Return (x, y) of the center of cell containing provided text 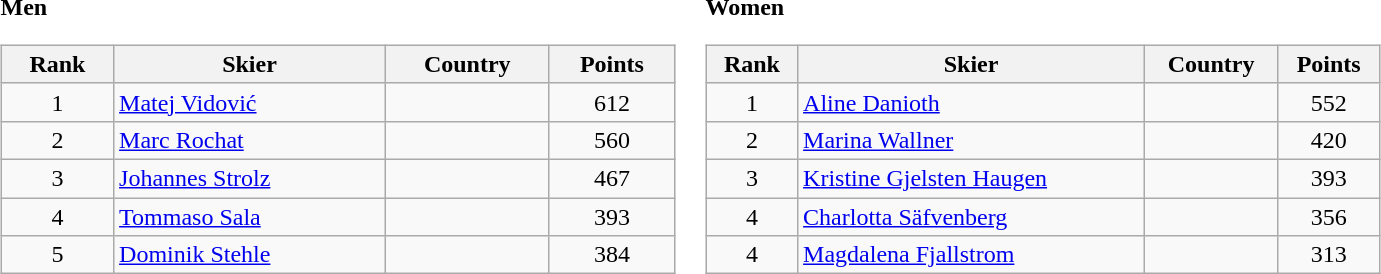
356 (1329, 217)
5 (57, 255)
Tommaso Sala (250, 217)
560 (612, 140)
467 (612, 178)
313 (1329, 255)
Matej Vidović (250, 102)
Aline Danioth (972, 102)
Kristine Gjelsten Haugen (972, 178)
Magdalena Fjallstrom (972, 255)
Marina Wallner (972, 140)
384 (612, 255)
Johannes Strolz (250, 178)
Dominik Stehle (250, 255)
552 (1329, 102)
420 (1329, 140)
612 (612, 102)
Charlotta Säfvenberg (972, 217)
Marc Rochat (250, 140)
